Search for the cell housing the specified text and yield its (x, y) center coordinate. 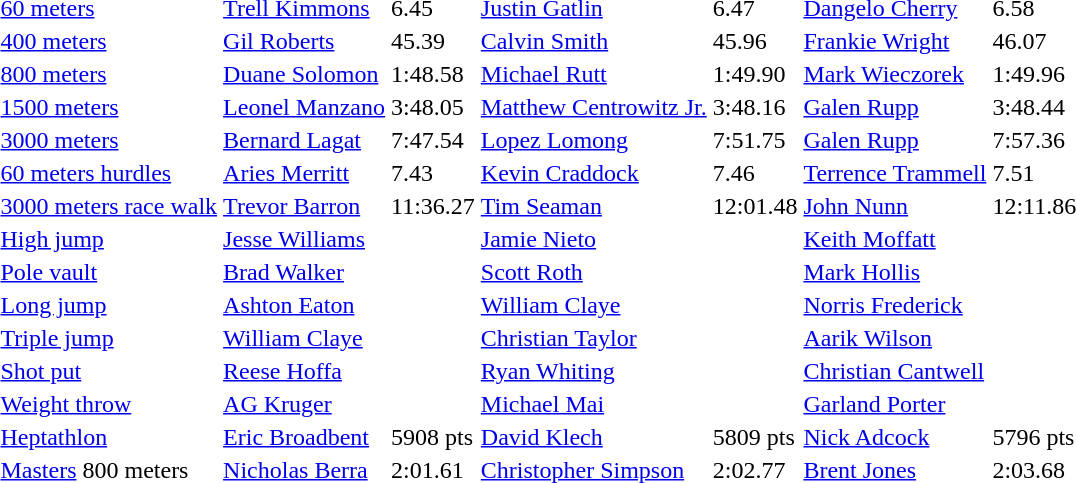
Ashton Eaton (304, 305)
Kevin Craddock (594, 173)
Gil Roberts (304, 41)
12:01.48 (755, 206)
45.39 (434, 41)
Garland Porter (895, 404)
John Nunn (895, 206)
Eric Broadbent (304, 437)
5809 pts (755, 437)
1:49.90 (755, 74)
Jesse Williams (304, 239)
Reese Hoffa (304, 371)
Bernard Lagat (304, 140)
AG Kruger (304, 404)
Brad Walker (304, 272)
Norris Frederick (895, 305)
7.43 (434, 173)
Michael Rutt (594, 74)
1:48.58 (434, 74)
45.96 (755, 41)
Keith Moffatt (895, 239)
Christian Cantwell (895, 371)
3:48.05 (434, 107)
Lopez Lomong (594, 140)
Mark Wieczorek (895, 74)
Aries Merritt (304, 173)
Christian Taylor (594, 338)
David Klech (594, 437)
Tim Seaman (594, 206)
Trevor Barron (304, 206)
Terrence Trammell (895, 173)
7.46 (755, 173)
Scott Roth (594, 272)
7:51.75 (755, 140)
3:48.16 (755, 107)
Duane Solomon (304, 74)
Matthew Centrowitz Jr. (594, 107)
Nick Adcock (895, 437)
Frankie Wright (895, 41)
11:36.27 (434, 206)
Jamie Nieto (594, 239)
Leonel Manzano (304, 107)
7:47.54 (434, 140)
Mark Hollis (895, 272)
Ryan Whiting (594, 371)
Aarik Wilson (895, 338)
Michael Mai (594, 404)
Calvin Smith (594, 41)
5908 pts (434, 437)
